Determine the (X, Y) coordinate at the center of the cell enclosing the given text.  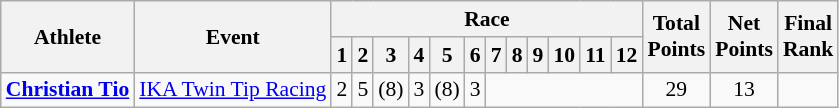
6 (476, 55)
Christian Tio (68, 90)
8 (518, 55)
TotalPoints (676, 36)
4 (420, 55)
13 (744, 90)
11 (596, 55)
IKA Twin Tip Racing (232, 90)
NetPoints (744, 36)
29 (676, 90)
Athlete (68, 36)
1 (342, 55)
10 (564, 55)
12 (627, 55)
FinalRank (808, 36)
Race (486, 19)
9 (538, 55)
7 (496, 55)
Event (232, 36)
